Return the [X, Y] coordinate for the center point of the cell that contains the specified text.  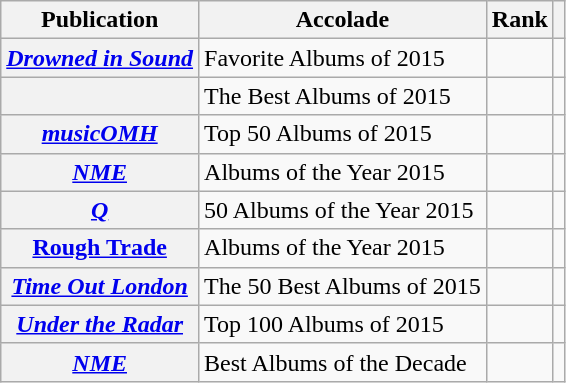
Rank [520, 20]
The 50 Best Albums of 2015 [343, 286]
musicOMH [100, 134]
50 Albums of the Year 2015 [343, 210]
Accolade [343, 20]
Top 100 Albums of 2015 [343, 324]
Rough Trade [100, 248]
Time Out London [100, 286]
Best Albums of the Decade [343, 362]
Top 50 Albums of 2015 [343, 134]
Publication [100, 20]
Favorite Albums of 2015 [343, 58]
Drowned in Sound [100, 58]
The Best Albums of 2015 [343, 96]
Q [100, 210]
Under the Radar [100, 324]
